Find where the given text appears and provide that cell's center as (X, Y) coordinate. 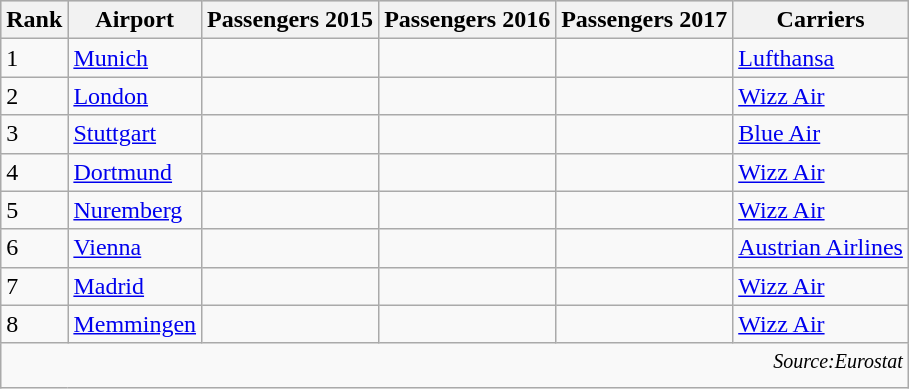
Dortmund (135, 172)
Vienna (135, 248)
Source:Eurostat (455, 366)
Blue Air (821, 134)
Carriers (821, 20)
7 (34, 286)
Lufthansa (821, 58)
Passengers 2015 (290, 20)
Rank (34, 20)
1 (34, 58)
4 (34, 172)
Passengers 2017 (644, 20)
Munich (135, 58)
2 (34, 96)
London (135, 96)
Passengers 2016 (468, 20)
Airport (135, 20)
6 (34, 248)
Stuttgart (135, 134)
3 (34, 134)
Nuremberg (135, 210)
5 (34, 210)
Austrian Airlines (821, 248)
Memmingen (135, 324)
8 (34, 324)
Madrid (135, 286)
